Extract the [x, y] coordinate from the center of the cell holding the provided text.  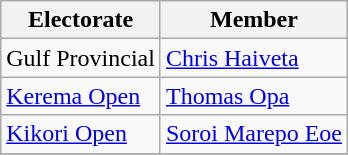
Kerema Open [81, 96]
Soroi Marepo Eoe [254, 134]
Kikori Open [81, 134]
Electorate [81, 20]
Thomas Opa [254, 96]
Chris Haiveta [254, 58]
Member [254, 20]
Gulf Provincial [81, 58]
